Pinpoint the cell where the given text exists, returning its (x, y) midpoint coordinate. 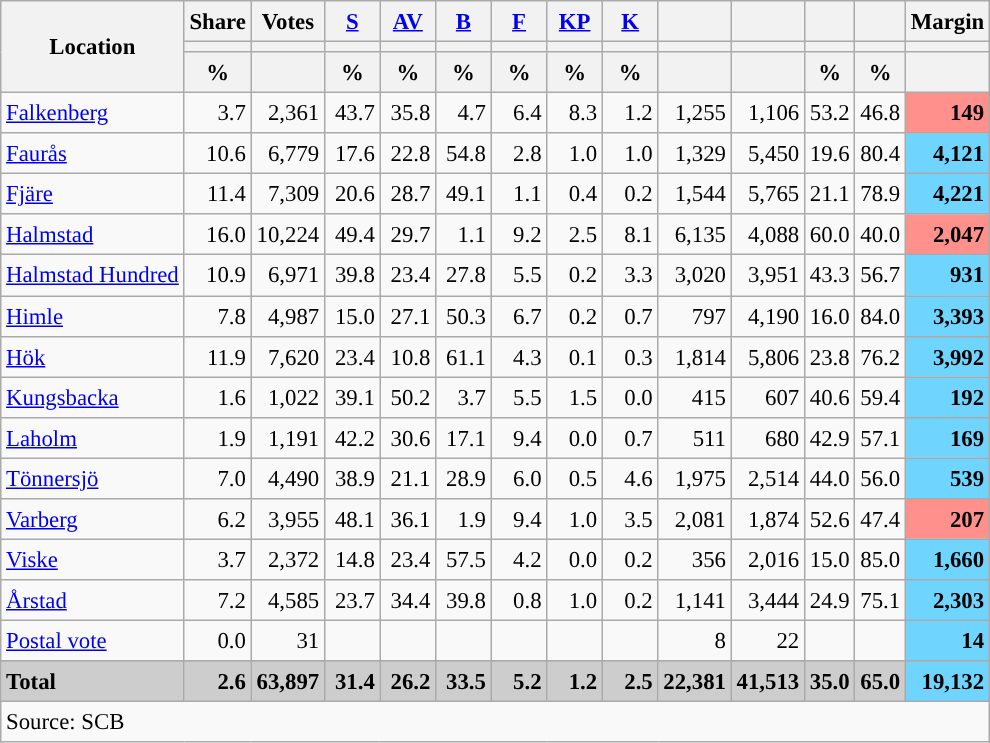
4,221 (947, 194)
54.8 (464, 154)
Årstad (92, 600)
1,975 (694, 478)
85.0 (880, 560)
2.8 (519, 154)
2,372 (288, 560)
0.5 (575, 478)
356 (694, 560)
4,987 (288, 316)
56.0 (880, 478)
28.7 (408, 194)
1,191 (288, 438)
14 (947, 640)
2,047 (947, 234)
Votes (288, 22)
61.1 (464, 356)
31 (288, 640)
4,088 (768, 234)
4,190 (768, 316)
Faurås (92, 154)
53.2 (830, 114)
3,444 (768, 600)
38.9 (352, 478)
AV (408, 22)
Margin (947, 22)
3,992 (947, 356)
KP (575, 22)
K (630, 22)
7.0 (218, 478)
75.1 (880, 600)
35.0 (830, 682)
84.0 (880, 316)
60.0 (830, 234)
3,955 (288, 520)
5,806 (768, 356)
607 (768, 398)
Laholm (92, 438)
Viske (92, 560)
44.0 (830, 478)
Halmstad Hundred (92, 276)
Halmstad (92, 234)
1,874 (768, 520)
6,135 (694, 234)
4,121 (947, 154)
41,513 (768, 682)
2,361 (288, 114)
48.1 (352, 520)
76.2 (880, 356)
6.0 (519, 478)
4.3 (519, 356)
14.8 (352, 560)
149 (947, 114)
Source: SCB (496, 722)
59.4 (880, 398)
2,303 (947, 600)
27.8 (464, 276)
Tönnersjö (92, 478)
6,971 (288, 276)
S (352, 22)
63,897 (288, 682)
40.0 (880, 234)
192 (947, 398)
80.4 (880, 154)
1,255 (694, 114)
1.5 (575, 398)
1,814 (694, 356)
0.3 (630, 356)
4,490 (288, 478)
36.1 (408, 520)
Location (92, 47)
8.1 (630, 234)
10.8 (408, 356)
42.9 (830, 438)
7,620 (288, 356)
50.2 (408, 398)
3,393 (947, 316)
4.2 (519, 560)
34.4 (408, 600)
2,081 (694, 520)
30.6 (408, 438)
17.1 (464, 438)
2,514 (768, 478)
9.2 (519, 234)
42.2 (352, 438)
7,309 (288, 194)
10,224 (288, 234)
169 (947, 438)
6.4 (519, 114)
10.6 (218, 154)
49.4 (352, 234)
8 (694, 640)
24.9 (830, 600)
2.6 (218, 682)
19,132 (947, 682)
6,779 (288, 154)
3.3 (630, 276)
22,381 (694, 682)
5.2 (519, 682)
1,106 (768, 114)
680 (768, 438)
29.7 (408, 234)
207 (947, 520)
19.6 (830, 154)
0.4 (575, 194)
3,020 (694, 276)
6.2 (218, 520)
1,141 (694, 600)
F (519, 22)
1.6 (218, 398)
415 (694, 398)
28.9 (464, 478)
4.6 (630, 478)
Falkenberg (92, 114)
931 (947, 276)
56.7 (880, 276)
511 (694, 438)
1,544 (694, 194)
39.1 (352, 398)
35.8 (408, 114)
78.9 (880, 194)
46.8 (880, 114)
Kungsbacka (92, 398)
31.4 (352, 682)
3,951 (768, 276)
7.2 (218, 600)
0.1 (575, 356)
26.2 (408, 682)
Varberg (92, 520)
Share (218, 22)
4.7 (464, 114)
22.8 (408, 154)
B (464, 22)
47.4 (880, 520)
Postal vote (92, 640)
20.6 (352, 194)
8.3 (575, 114)
Himle (92, 316)
10.9 (218, 276)
1,329 (694, 154)
23.8 (830, 356)
Fjäre (92, 194)
43.3 (830, 276)
52.6 (830, 520)
5,765 (768, 194)
797 (694, 316)
57.1 (880, 438)
4,585 (288, 600)
11.9 (218, 356)
539 (947, 478)
0.8 (519, 600)
6.7 (519, 316)
43.7 (352, 114)
57.5 (464, 560)
Hök (92, 356)
2,016 (768, 560)
50.3 (464, 316)
23.7 (352, 600)
1,660 (947, 560)
Total (92, 682)
11.4 (218, 194)
3.5 (630, 520)
7.8 (218, 316)
27.1 (408, 316)
40.6 (830, 398)
5,450 (768, 154)
17.6 (352, 154)
49.1 (464, 194)
22 (768, 640)
1,022 (288, 398)
33.5 (464, 682)
65.0 (880, 682)
